Capture the cell that displays the provided text and extract its [x, y] central coordinate. 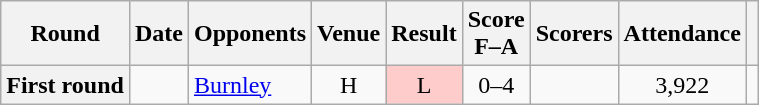
Date [158, 34]
Burnley [250, 85]
Result [424, 34]
Scorers [574, 34]
First round [66, 85]
Round [66, 34]
0–4 [496, 85]
3,922 [682, 85]
H [349, 85]
Venue [349, 34]
Opponents [250, 34]
L [424, 85]
ScoreF–A [496, 34]
Attendance [682, 34]
